Capture the cell that displays the provided text and extract its [x, y] central coordinate. 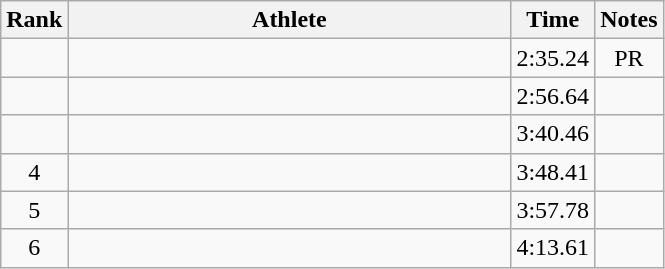
Notes [629, 20]
6 [34, 248]
2:56.64 [553, 96]
5 [34, 210]
3:57.78 [553, 210]
Time [553, 20]
PR [629, 58]
4:13.61 [553, 248]
Rank [34, 20]
3:48.41 [553, 172]
4 [34, 172]
Athlete [290, 20]
2:35.24 [553, 58]
3:40.46 [553, 134]
